Detect which cell encompasses the target text, then output its (x, y) center coordinate. 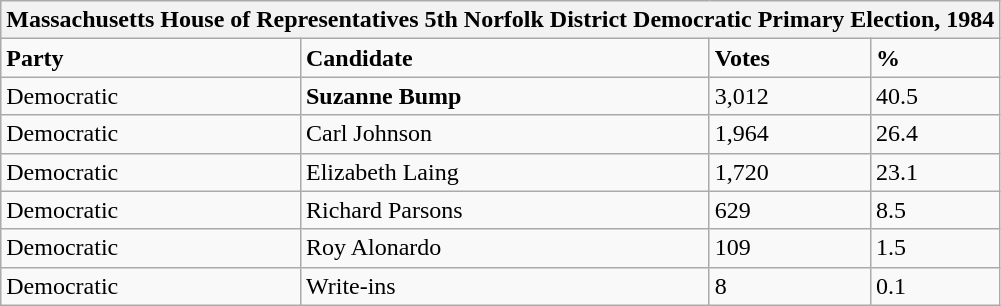
26.4 (936, 134)
Elizabeth Laing (504, 172)
Votes (790, 58)
% (936, 58)
Candidate (504, 58)
109 (790, 248)
3,012 (790, 96)
Roy Alonardo (504, 248)
Write-ins (504, 286)
1,964 (790, 134)
40.5 (936, 96)
0.1 (936, 286)
8 (790, 286)
Massachusetts House of Representatives 5th Norfolk District Democratic Primary Election, 1984 (500, 20)
Richard Parsons (504, 210)
1.5 (936, 248)
8.5 (936, 210)
Suzanne Bump (504, 96)
1,720 (790, 172)
629 (790, 210)
23.1 (936, 172)
Carl Johnson (504, 134)
Party (151, 58)
